Return the (x, y) coordinate for the center point of the cell that contains the specified text.  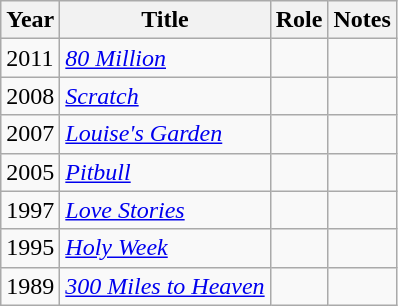
Love Stories (165, 210)
Pitbull (165, 172)
2005 (30, 172)
Title (165, 20)
Scratch (165, 96)
300 Miles to Heaven (165, 286)
Notes (362, 20)
80 Million (165, 58)
Louise's Garden (165, 134)
2007 (30, 134)
1997 (30, 210)
1989 (30, 286)
2011 (30, 58)
2008 (30, 96)
Year (30, 20)
1995 (30, 248)
Role (299, 20)
Holy Week (165, 248)
